Output the (x, y) coordinate of the center of the cell containing the given text.  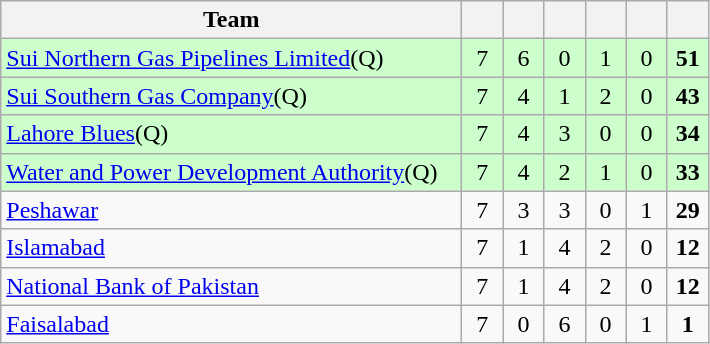
Faisalabad (232, 324)
Sui Northern Gas Pipelines Limited(Q) (232, 58)
29 (688, 210)
Team (232, 20)
National Bank of Pakistan (232, 286)
Peshawar (232, 210)
43 (688, 96)
51 (688, 58)
Lahore Blues(Q) (232, 134)
Islamabad (232, 248)
34 (688, 134)
Water and Power Development Authority(Q) (232, 172)
33 (688, 172)
Sui Southern Gas Company(Q) (232, 96)
